Return the (X, Y) coordinate for the center point of the cell that contains the specified text.  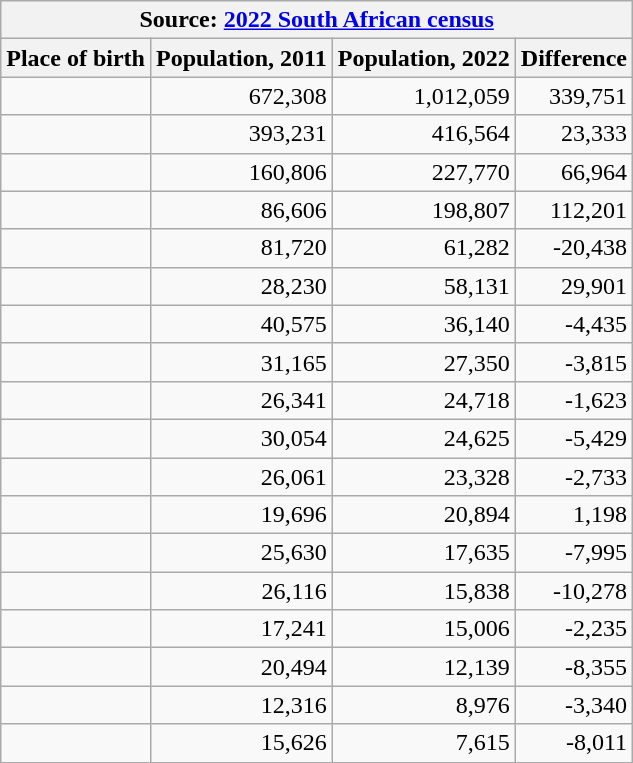
-8,011 (574, 743)
17,635 (424, 553)
8,976 (424, 705)
17,241 (241, 629)
81,720 (241, 248)
-20,438 (574, 248)
Source: 2022 South African census (317, 20)
339,751 (574, 96)
198,807 (424, 210)
23,333 (574, 134)
-3,340 (574, 705)
-8,355 (574, 667)
61,282 (424, 248)
-5,429 (574, 438)
20,894 (424, 515)
28,230 (241, 286)
12,316 (241, 705)
26,061 (241, 477)
26,116 (241, 591)
-2,733 (574, 477)
25,630 (241, 553)
15,626 (241, 743)
26,341 (241, 400)
15,838 (424, 591)
20,494 (241, 667)
1,012,059 (424, 96)
672,308 (241, 96)
24,625 (424, 438)
7,615 (424, 743)
-7,995 (574, 553)
40,575 (241, 324)
Population, 2011 (241, 58)
112,201 (574, 210)
393,231 (241, 134)
58,131 (424, 286)
227,770 (424, 172)
-1,623 (574, 400)
19,696 (241, 515)
31,165 (241, 362)
160,806 (241, 172)
23,328 (424, 477)
36,140 (424, 324)
-10,278 (574, 591)
Population, 2022 (424, 58)
30,054 (241, 438)
15,006 (424, 629)
24,718 (424, 400)
86,606 (241, 210)
416,564 (424, 134)
-3,815 (574, 362)
1,198 (574, 515)
Difference (574, 58)
Place of birth (76, 58)
-4,435 (574, 324)
29,901 (574, 286)
66,964 (574, 172)
12,139 (424, 667)
-2,235 (574, 629)
27,350 (424, 362)
